Search for the cell housing the specified text and yield its [x, y] center coordinate. 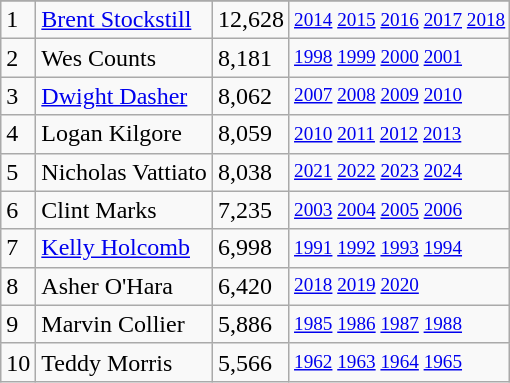
1962 1963 1964 1965 [399, 362]
9 [18, 324]
2021 2022 2023 2024 [399, 172]
7 [18, 248]
2018 2019 2020 [399, 286]
12,628 [250, 20]
8,059 [250, 134]
Asher O'Hara [124, 286]
1998 1999 2000 2001 [399, 58]
2003 2004 2005 2006 [399, 210]
Kelly Holcomb [124, 248]
8 [18, 286]
Teddy Morris [124, 362]
Brent Stockstill [124, 20]
Wes Counts [124, 58]
8,181 [250, 58]
1991 1992 1993 1994 [399, 248]
5,566 [250, 362]
Logan Kilgore [124, 134]
7,235 [250, 210]
2 [18, 58]
Dwight Dasher [124, 96]
2010 2011 2012 2013 [399, 134]
1985 1986 1987 1988 [399, 324]
6 [18, 210]
1 [18, 20]
4 [18, 134]
5 [18, 172]
8,038 [250, 172]
Nicholas Vattiato [124, 172]
6,998 [250, 248]
8,062 [250, 96]
2014 2015 2016 2017 2018 [399, 20]
6,420 [250, 286]
10 [18, 362]
Marvin Collier [124, 324]
3 [18, 96]
2007 2008 2009 2010 [399, 96]
5,886 [250, 324]
Clint Marks [124, 210]
